Find where the given text appears and provide that cell's center as (x, y) coordinate. 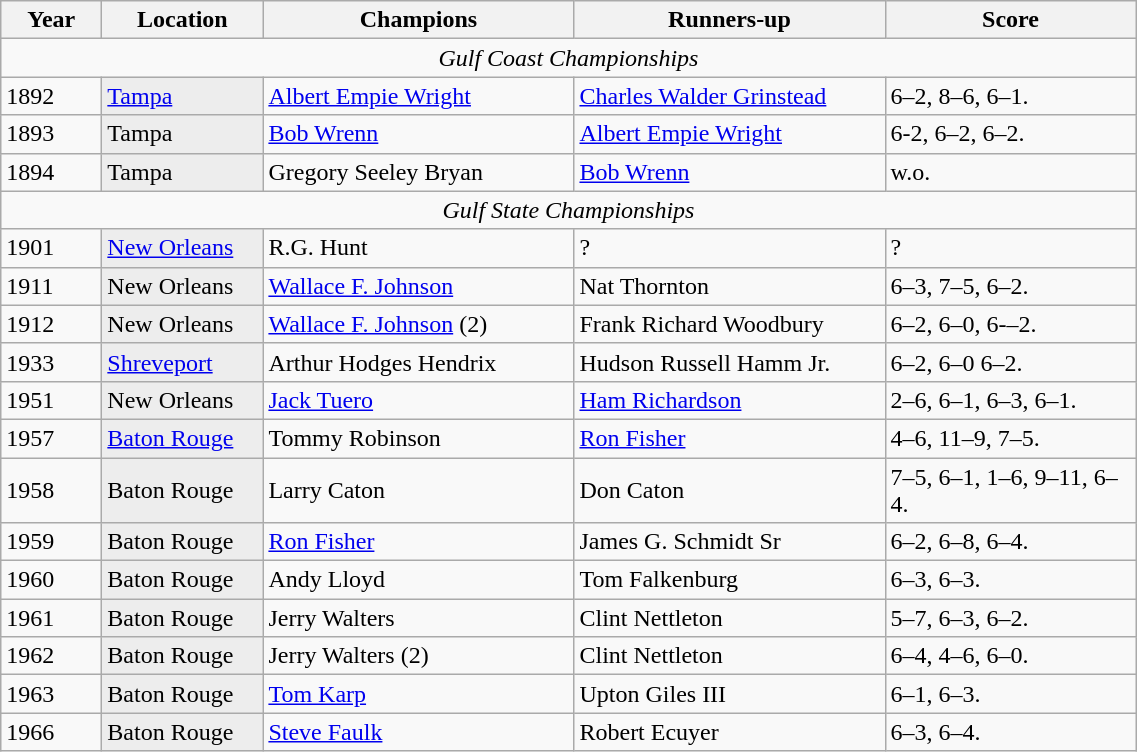
Gregory Seeley Bryan (418, 172)
1894 (52, 172)
Andy Lloyd (418, 580)
5–7, 6–3, 6–2. (1010, 618)
1893 (52, 134)
1963 (52, 694)
Upton Giles III (730, 694)
1958 (52, 490)
Charles Walder Grinstead (730, 96)
Larry Caton (418, 490)
Year (52, 20)
Don Caton (730, 490)
Wallace F. Johnson (2) (418, 324)
1933 (52, 362)
1962 (52, 656)
Tom Karp (418, 694)
Steve Faulk (418, 732)
Gulf State Championships (568, 210)
Jerry Walters (418, 618)
1959 (52, 542)
Jack Tuero (418, 400)
6–4, 4–6, 6–0. (1010, 656)
Tommy Robinson (418, 438)
Robert Ecuyer (730, 732)
1957 (52, 438)
4–6, 11–9, 7–5. (1010, 438)
Jerry Walters (2) (418, 656)
Hudson Russell Hamm Jr. (730, 362)
6–1, 6–3. (1010, 694)
1966 (52, 732)
2–6, 6–1, 6–3, 6–1. (1010, 400)
1912 (52, 324)
1911 (52, 286)
6-2, 6–2, 6–2. (1010, 134)
Tom Falkenburg (730, 580)
Shreveport (182, 362)
6–2, 6–8, 6–4. (1010, 542)
James G. Schmidt Sr (730, 542)
Score (1010, 20)
1960 (52, 580)
6–3, 6–3. (1010, 580)
Location (182, 20)
Ham Richardson (730, 400)
6–2, 6–0, 6-–2. (1010, 324)
1901 (52, 248)
Frank Richard Woodbury (730, 324)
6–2, 6–0 6–2. (1010, 362)
6–3, 6–4. (1010, 732)
Champions (418, 20)
6–3, 7–5, 6–2. (1010, 286)
7–5, 6–1, 1–6, 9–11, 6–4. (1010, 490)
6–2, 8–6, 6–1. (1010, 96)
R.G. Hunt (418, 248)
Arthur Hodges Hendrix (418, 362)
1892 (52, 96)
Nat Thornton (730, 286)
Gulf Coast Championships (568, 58)
1951 (52, 400)
Wallace F. Johnson (418, 286)
1961 (52, 618)
Runners-up (730, 20)
w.o. (1010, 172)
